From the cell containing the given text, extract its center point as (x, y) coordinate. 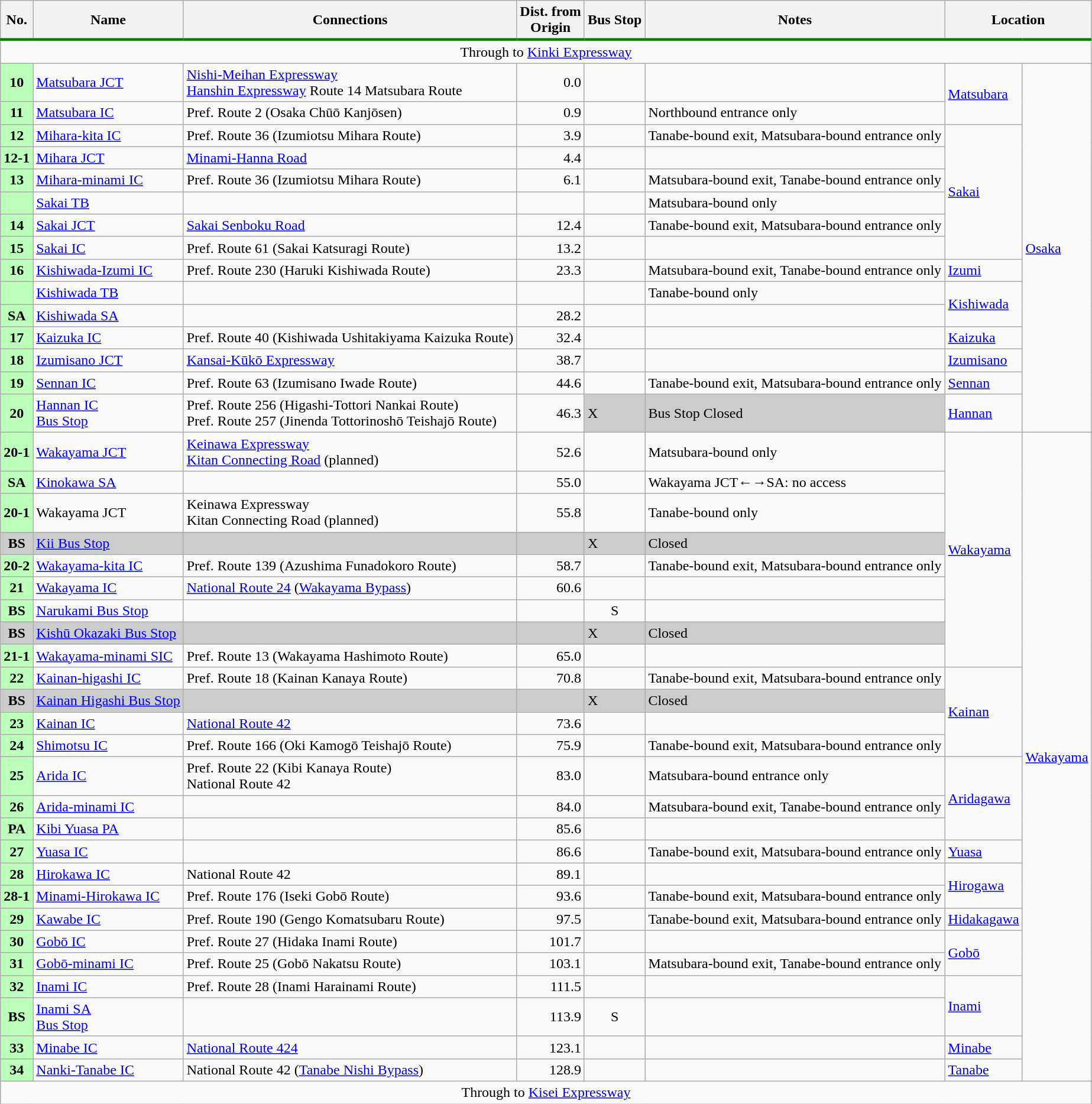
Kainan (984, 712)
111.5 (551, 986)
Sakai (984, 191)
Aridagawa (984, 799)
30 (17, 941)
Wakayama-minami SIC (108, 655)
Sakai IC (108, 248)
26 (17, 807)
Northbound entrance only (795, 113)
21 (17, 588)
12 (17, 135)
Yuasa IC (108, 852)
55.8 (551, 513)
Bus Stop Closed (795, 414)
Yuasa (984, 852)
Wakayama JCT←→SA: no access (795, 482)
Mihara JCT (108, 158)
55.0 (551, 482)
Izumisano JCT (108, 361)
10 (17, 83)
4.4 (551, 158)
75.9 (551, 746)
Kainan Higashi Bus Stop (108, 700)
Hannan ICBus Stop (108, 414)
22 (17, 678)
PA (17, 829)
14 (17, 225)
Pref. Route 27 (Hidaka Inami Route) (350, 941)
29 (17, 919)
Kainan-higashi IC (108, 678)
Pref. Route 13 (Wakayama Hashimoto Route) (350, 655)
113.9 (551, 1017)
18 (17, 361)
Minami-Hirokawa IC (108, 897)
Osaka (1057, 248)
Gobō IC (108, 941)
97.5 (551, 919)
3.9 (551, 135)
Pref. Route 28 (Inami Harainami Route) (350, 986)
93.6 (551, 897)
Through to Kisei Expressway (546, 1092)
Shimotsu IC (108, 746)
19 (17, 383)
Kishiwada SA (108, 315)
Kishū Okazaki Bus Stop (108, 633)
21-1 (17, 655)
38.7 (551, 361)
Hidakagawa (984, 919)
Kainan IC (108, 723)
0.0 (551, 83)
Sennan (984, 383)
Pref. Route 256 (Higashi-Tottori Nankai Route) Pref. Route 257 (Jinenda Tottorinoshō Teishajō Route) (350, 414)
85.6 (551, 829)
16 (17, 270)
103.1 (551, 964)
Mihara-minami IC (108, 180)
Izumisano (984, 361)
Pref. Route 63 (Izumisano Iwade Route) (350, 383)
Location (1018, 20)
Tanabe (984, 1070)
20 (17, 414)
23 (17, 723)
Kansai-Kūkō Expressway (350, 361)
Pref. Route 176 (Iseki Gobō Route) (350, 897)
Hirokawa IC (108, 874)
Matsubara JCT (108, 83)
Mihara-kita IC (108, 135)
28.2 (551, 315)
Kaizuka IC (108, 338)
Kinokawa SA (108, 482)
National Route 424 (350, 1047)
Connections (350, 20)
Pref. Route 61 (Sakai Katsuragi Route) (350, 248)
Kishiwada-Izumi IC (108, 270)
Hirogawa (984, 885)
Matsubara (984, 93)
15 (17, 248)
Through to Kinki Expressway (546, 51)
Izumi (984, 270)
National Route 42 (Tanabe Nishi Bypass) (350, 1070)
Hannan (984, 414)
Sakai TB (108, 203)
28-1 (17, 897)
Inami IC (108, 986)
Wakayama IC (108, 588)
58.7 (551, 566)
28 (17, 874)
Matsubara-bound entrance only (795, 777)
Pref. Route 230 (Haruki Kishiwada Route) (350, 270)
46.3 (551, 414)
33 (17, 1047)
Dist. fromOrigin (551, 20)
Narukami Bus Stop (108, 611)
52.6 (551, 452)
13.2 (551, 248)
Sennan IC (108, 383)
Minabe (984, 1047)
Gobō-minami IC (108, 964)
24 (17, 746)
Notes (795, 20)
12-1 (17, 158)
84.0 (551, 807)
25 (17, 777)
6.1 (551, 180)
Pref. Route 2 (Osaka Chūō Kanjōsen) (350, 113)
23.3 (551, 270)
17 (17, 338)
National Route 24 (Wakayama Bypass) (350, 588)
Gobō (984, 953)
Kawabe IC (108, 919)
No. (17, 20)
89.1 (551, 874)
128.9 (551, 1070)
83.0 (551, 777)
73.6 (551, 723)
32.4 (551, 338)
31 (17, 964)
60.6 (551, 588)
101.7 (551, 941)
Kishiwada TB (108, 293)
Nanki-Tanabe IC (108, 1070)
Inami (984, 1006)
Pref. Route 166 (Oki Kamogō Teishajō Route) (350, 746)
Sakai Senboku Road (350, 225)
Nishi-Meihan ExpresswayHanshin Expressway Route 14 Matsubara Route (350, 83)
12.4 (551, 225)
44.6 (551, 383)
70.8 (551, 678)
Minami-Hanna Road (350, 158)
Pref. Route 139 (Azushima Funadokoro Route) (350, 566)
Pref. Route 190 (Gengo Komatsubaru Route) (350, 919)
20-2 (17, 566)
0.9 (551, 113)
Pref. Route 40 (Kishiwada Ushitakiyama Kaizuka Route) (350, 338)
Matsubara IC (108, 113)
Minabe IC (108, 1047)
Kii Bus Stop (108, 543)
Pref. Route 18 (Kainan Kanaya Route) (350, 678)
123.1 (551, 1047)
Kibi Yuasa PA (108, 829)
32 (17, 986)
86.6 (551, 852)
Pref. Route 25 (Gobō Nakatsu Route) (350, 964)
Inami SABus Stop (108, 1017)
Kishiwada (984, 304)
Kaizuka (984, 338)
34 (17, 1070)
Name (108, 20)
Arida IC (108, 777)
11 (17, 113)
Bus Stop (614, 20)
Sakai JCT (108, 225)
13 (17, 180)
Pref. Route 22 (Kibi Kanaya Route) National Route 42 (350, 777)
65.0 (551, 655)
27 (17, 852)
Wakayama-kita IC (108, 566)
Arida-minami IC (108, 807)
